Detect which cell encompasses the target text, then output its [x, y] center coordinate. 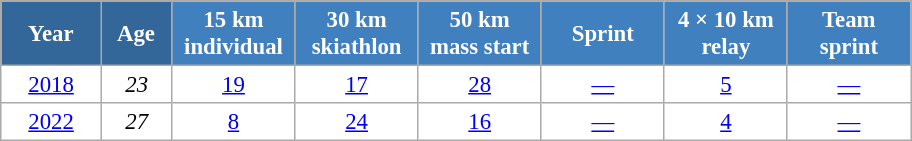
Age [136, 34]
4 [726, 122]
2018 [52, 85]
2022 [52, 122]
8 [234, 122]
19 [234, 85]
24 [356, 122]
27 [136, 122]
17 [356, 85]
28 [480, 85]
5 [726, 85]
30 km skiathlon [356, 34]
4 × 10 km relay [726, 34]
23 [136, 85]
Team sprint [848, 34]
15 km individual [234, 34]
Sprint [602, 34]
16 [480, 122]
Year [52, 34]
50 km mass start [480, 34]
